From the cell containing the given text, extract its center point as (X, Y) coordinate. 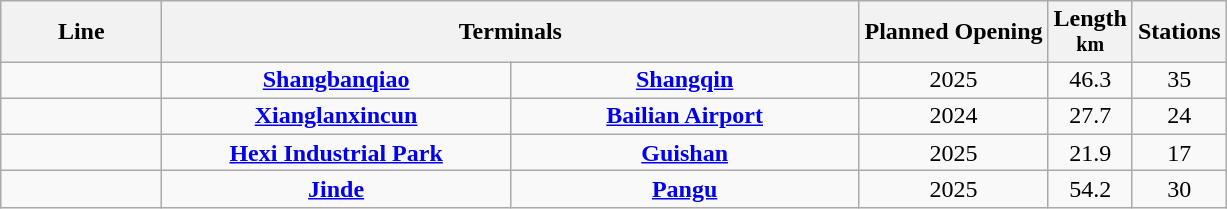
Planned Opening (954, 32)
17 (1179, 153)
30 (1179, 189)
24 (1179, 116)
Xianglanxincun (336, 116)
Pangu (684, 189)
Stations (1179, 32)
Lengthkm (1090, 32)
35 (1179, 80)
Shangbanqiao (336, 80)
46.3 (1090, 80)
Line (82, 32)
2024 (954, 116)
Shangqin (684, 80)
21.9 (1090, 153)
27.7 (1090, 116)
Jinde (336, 189)
54.2 (1090, 189)
Bailian Airport (684, 116)
Terminals (510, 32)
Hexi Industrial Park (336, 153)
Guishan (684, 153)
